Detect which cell encompasses the target text, then output its [x, y] center coordinate. 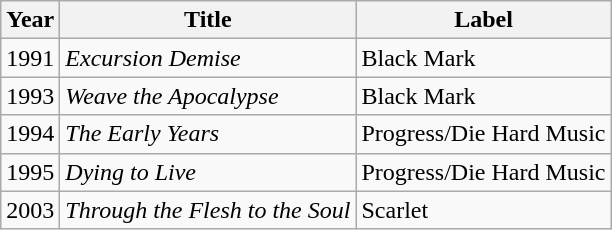
Title [208, 20]
Excursion Demise [208, 58]
Label [484, 20]
1994 [30, 134]
2003 [30, 210]
1991 [30, 58]
Scarlet [484, 210]
Dying to Live [208, 172]
The Early Years [208, 134]
1995 [30, 172]
Through the Flesh to the Soul [208, 210]
Weave the Apocalypse [208, 96]
Year [30, 20]
1993 [30, 96]
